Search for the cell housing the specified text and yield its [x, y] center coordinate. 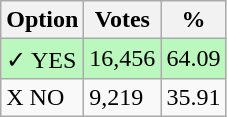
✓ YES [42, 59]
Votes [122, 20]
X NO [42, 97]
% [194, 20]
Option [42, 20]
64.09 [194, 59]
9,219 [122, 97]
16,456 [122, 59]
35.91 [194, 97]
